Scan for the cell matching the given text and deliver its (x, y) coordinate at center. 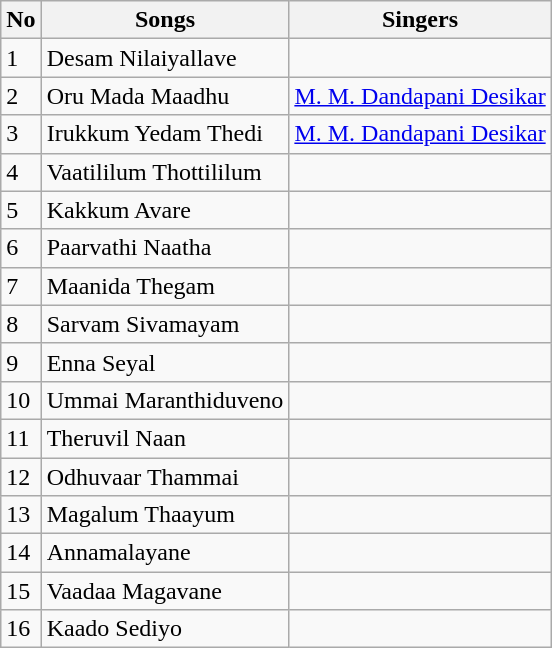
Annamalayane (165, 553)
4 (21, 172)
13 (21, 515)
6 (21, 248)
Magalum Thaayum (165, 515)
12 (21, 477)
Theruvil Naan (165, 438)
11 (21, 438)
2 (21, 96)
Kaado Sediyo (165, 629)
Songs (165, 20)
14 (21, 553)
9 (21, 362)
3 (21, 134)
7 (21, 286)
1 (21, 58)
Odhuvaar Thammai (165, 477)
Sarvam Sivamayam (165, 324)
Kakkum Avare (165, 210)
Desam Nilaiyallave (165, 58)
10 (21, 400)
15 (21, 591)
Maanida Thegam (165, 286)
No (21, 20)
16 (21, 629)
Enna Seyal (165, 362)
Vaadaa Magavane (165, 591)
Ummai Maranthiduveno (165, 400)
Irukkum Yedam Thedi (165, 134)
Oru Mada Maadhu (165, 96)
8 (21, 324)
Paarvathi Naatha (165, 248)
5 (21, 210)
Vaatililum Thottililum (165, 172)
Singers (420, 20)
